Scan for the cell matching the given text and deliver its [x, y] coordinate at center. 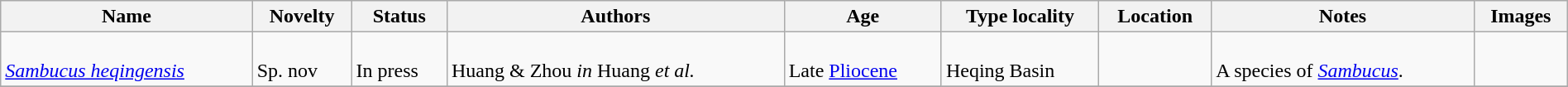
Authors [615, 17]
Images [1520, 17]
Location [1155, 17]
Heqing Basin [1020, 60]
Notes [1343, 17]
Age [863, 17]
Late Pliocene [863, 60]
In press [399, 60]
Status [399, 17]
Sambucus heqingensis [127, 60]
Type locality [1020, 17]
Novelty [302, 17]
A species of Sambucus. [1343, 60]
Huang & Zhou in Huang et al. [615, 60]
Sp. nov [302, 60]
Name [127, 17]
